Locate the cell with the specified text and output its (X, Y) center coordinate. 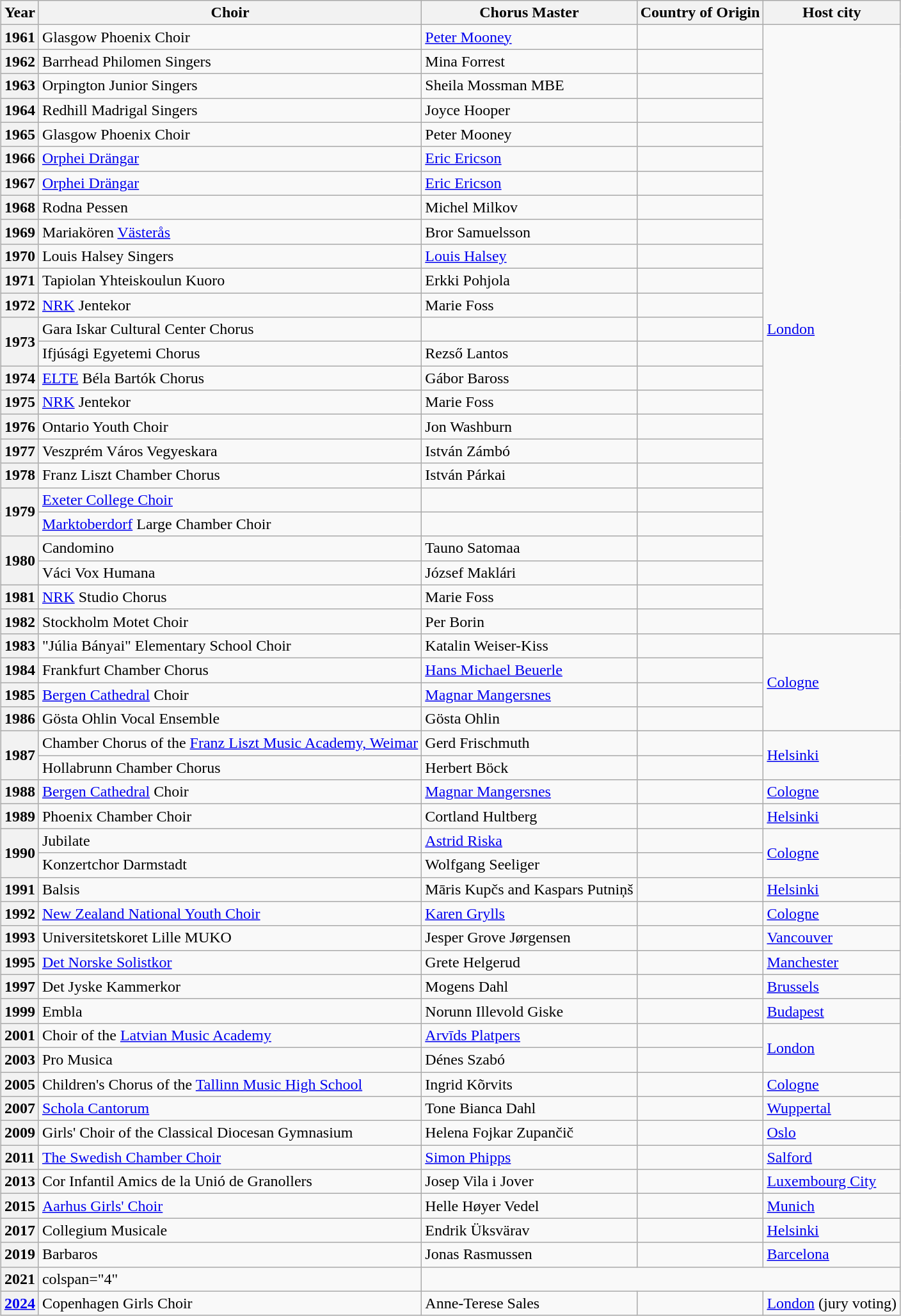
Cortland Hultberg (529, 816)
2003 (19, 1059)
Konzertchor Darmstadt (230, 865)
Michel Milkov (529, 207)
1976 (19, 427)
Balsis (230, 889)
1992 (19, 914)
Rezső Lantos (529, 354)
1991 (19, 889)
1986 (19, 719)
1985 (19, 694)
Per Borin (529, 621)
2019 (19, 1255)
Oslo (832, 1133)
Wuppertal (832, 1109)
Chamber Chorus of the Franz Liszt Music Academy, Weimar (230, 743)
1977 (19, 451)
Choir of the Latvian Music Academy (230, 1035)
Phoenix Chamber Choir (230, 816)
Choir (230, 13)
Candomino (230, 548)
Redhill Madrigal Singers (230, 110)
Exeter College Choir (230, 500)
Helle Høyer Vedel (529, 1206)
Ifjúsági Egyetemi Chorus (230, 354)
Louis Halsey (529, 256)
1978 (19, 475)
Manchester (832, 962)
1967 (19, 183)
Stockholm Motet Choir (230, 621)
Simon Phipps (529, 1157)
The Swedish Chamber Choir (230, 1157)
New Zealand National Youth Choir (230, 914)
Erkki Pohjola (529, 280)
Vancouver (832, 938)
1984 (19, 670)
Luxembourg City (832, 1182)
1990 (19, 853)
2021 (19, 1279)
Universitetskoret Lille MUKO (230, 938)
Host city (832, 13)
1980 (19, 560)
Barcelona (832, 1255)
1961 (19, 37)
1981 (19, 597)
Helena Fojkar Zupančič (529, 1133)
1982 (19, 621)
Josep Vila i Jover (529, 1182)
Veszprém Város Vegyeskara (230, 451)
Mina Forrest (529, 61)
Louis Halsey Singers (230, 256)
Dénes Szabó (529, 1059)
Salford (832, 1157)
2007 (19, 1109)
Collegium Musicale (230, 1230)
Marktoberdorf Large Chamber Choir (230, 524)
Orpington Junior Singers (230, 86)
Barbaros (230, 1255)
"Júlia Bányai" Elementary School Choir (230, 646)
1975 (19, 402)
Children's Chorus of the Tallinn Music High School (230, 1084)
1983 (19, 646)
Budapest (832, 1011)
Tauno Satomaa (529, 548)
Rodna Pessen (230, 207)
Mariakören Västerås (230, 232)
1969 (19, 232)
1972 (19, 305)
Pro Musica (230, 1059)
Anne-Terese Sales (529, 1303)
1989 (19, 816)
1962 (19, 61)
István Zámbó (529, 451)
Norunn Illevold Giske (529, 1011)
Grete Helgerud (529, 962)
Cor Infantil Amics de la Unió de Granollers (230, 1182)
1966 (19, 159)
Herbert Böck (529, 768)
Ontario Youth Choir (230, 427)
2015 (19, 1206)
Katalin Weiser-Kiss (529, 646)
Schola Cantorum (230, 1109)
Jubilate (230, 841)
1974 (19, 378)
NRK Studio Chorus (230, 597)
Jesper Grove Jørgensen (529, 938)
ELTE Béla Bartók Chorus (230, 378)
Jon Washburn (529, 427)
Det Norske Solistkor (230, 962)
1988 (19, 792)
Girls' Choir of the Classical Diocesan Gymnasium (230, 1133)
Joyce Hooper (529, 110)
Hollabrunn Chamber Chorus (230, 768)
Year (19, 13)
colspan="4" (230, 1279)
Hans Michael Beuerle (529, 670)
Gara Iskar Cultural Center Chorus (230, 329)
2011 (19, 1157)
Gerd Frischmuth (529, 743)
1995 (19, 962)
Māris Kupčs and Kaspars Putniņš (529, 889)
1968 (19, 207)
Tapiolan Yhteiskoulun Kuoro (230, 280)
Gösta Ohlin (529, 719)
Ingrid Kõrvits (529, 1084)
Karen Grylls (529, 914)
Aarhus Girls' Choir (230, 1206)
1999 (19, 1011)
1997 (19, 987)
Country of Origin (700, 13)
1964 (19, 110)
2005 (19, 1084)
2013 (19, 1182)
Det Jyske Kammerkor (230, 987)
1971 (19, 280)
London (jury voting) (832, 1303)
Gösta Ohlin Vocal Ensemble (230, 719)
Wolfgang Seeliger (529, 865)
Munich (832, 1206)
1963 (19, 86)
1973 (19, 342)
Copenhagen Girls Choir (230, 1303)
Mogens Dahl (529, 987)
Barrhead Philomen Singers (230, 61)
2017 (19, 1230)
Jonas Rasmussen (529, 1255)
József Maklári (529, 573)
Endrik Üksvärav (529, 1230)
2024 (19, 1303)
Franz Liszt Chamber Chorus (230, 475)
Chorus Master (529, 13)
1993 (19, 938)
1979 (19, 512)
Gábor Baross (529, 378)
1965 (19, 134)
Tone Bianca Dahl (529, 1109)
Frankfurt Chamber Chorus (230, 670)
Brussels (832, 987)
2001 (19, 1035)
Sheila Mossman MBE (529, 86)
Astrid Riska (529, 841)
2009 (19, 1133)
Bror Samuelsson (529, 232)
Váci Vox Humana (230, 573)
1987 (19, 756)
1970 (19, 256)
István Párkai (529, 475)
Embla (230, 1011)
Arvīds Platpers (529, 1035)
